Identify which cell holds the provided text, then report its [x, y] central coordinate. 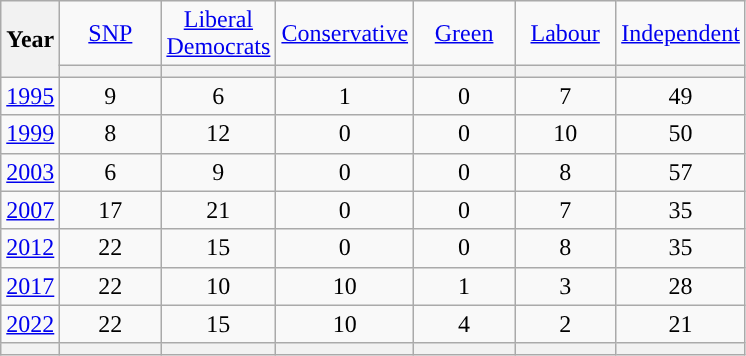
12 [218, 134]
Independent [681, 34]
49 [681, 96]
50 [681, 134]
Labour [566, 34]
2017 [30, 286]
17 [110, 210]
3 [566, 286]
28 [681, 286]
Conservative [345, 34]
2007 [30, 210]
2003 [30, 172]
Green [464, 34]
Year [30, 39]
4 [464, 324]
1999 [30, 134]
2022 [30, 324]
1995 [30, 96]
Liberal Democrats [218, 34]
SNP [110, 34]
57 [681, 172]
2 [566, 324]
2012 [30, 248]
